Determine the (X, Y) coordinate at the center of the cell enclosing the given text.  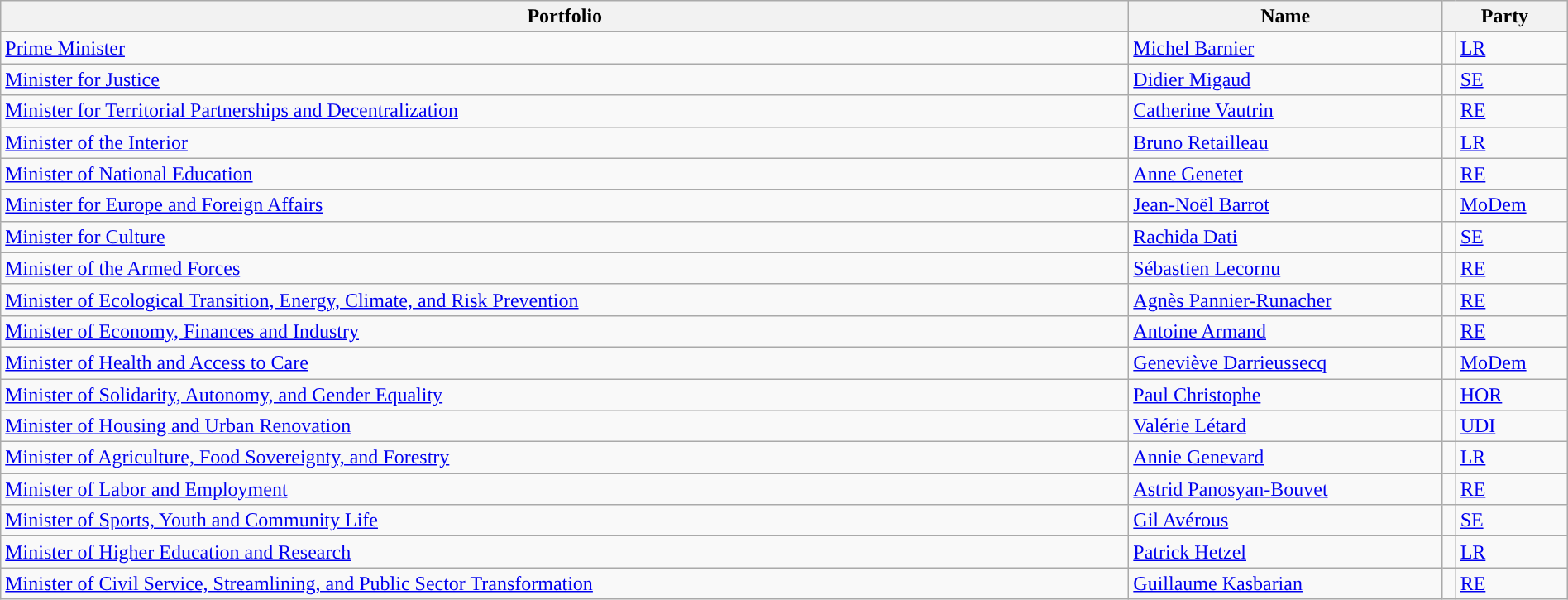
Minister of the Interior (565, 142)
Michel Barnier (1285, 48)
Minister of the Armed Forces (565, 268)
Minister for Territorial Partnerships and Decentralization (565, 111)
Minister for Justice (565, 79)
Party (1505, 17)
Rachida Dati (1285, 237)
Astrid Panosyan-Bouvet (1285, 489)
Portfolio (565, 17)
Name (1285, 17)
Minister of Higher Education and Research (565, 552)
Minister of Health and Access to Care (565, 362)
Anne Genetet (1285, 174)
Jean-Noël Barrot (1285, 205)
Minister for Europe and Foreign Affairs (565, 205)
Minister of Solidarity, Autonomy, and Gender Equality (565, 395)
Valérie Létard (1285, 426)
Minister of Ecological Transition, Energy, Climate, and Risk Prevention (565, 300)
Sébastien Lecornu (1285, 268)
Minister of Agriculture, Food Sovereignty, and Forestry (565, 458)
Minister of Economy, Finances and Industry (565, 331)
Minister of Civil Service, Streamlining, and Public Sector Transformation (565, 583)
Geneviève Darrieussecq (1285, 362)
Catherine Vautrin (1285, 111)
Prime Minister (565, 48)
Minister of Housing and Urban Renovation (565, 426)
Patrick Hetzel (1285, 552)
Antoine Armand (1285, 331)
Bruno Retailleau (1285, 142)
Minister for Culture (565, 237)
Annie Genevard (1285, 458)
Minister of Sports, Youth and Community Life (565, 521)
Gil Avérous (1285, 521)
Didier Migaud (1285, 79)
Paul Christophe (1285, 395)
Minister of Labor and Employment (565, 489)
Minister of National Education (565, 174)
Guillaume Kasbarian (1285, 583)
UDI (1512, 426)
HOR (1512, 395)
Agnès Pannier-Runacher (1285, 300)
